Pinpoint the cell where the given text exists, returning its [x, y] midpoint coordinate. 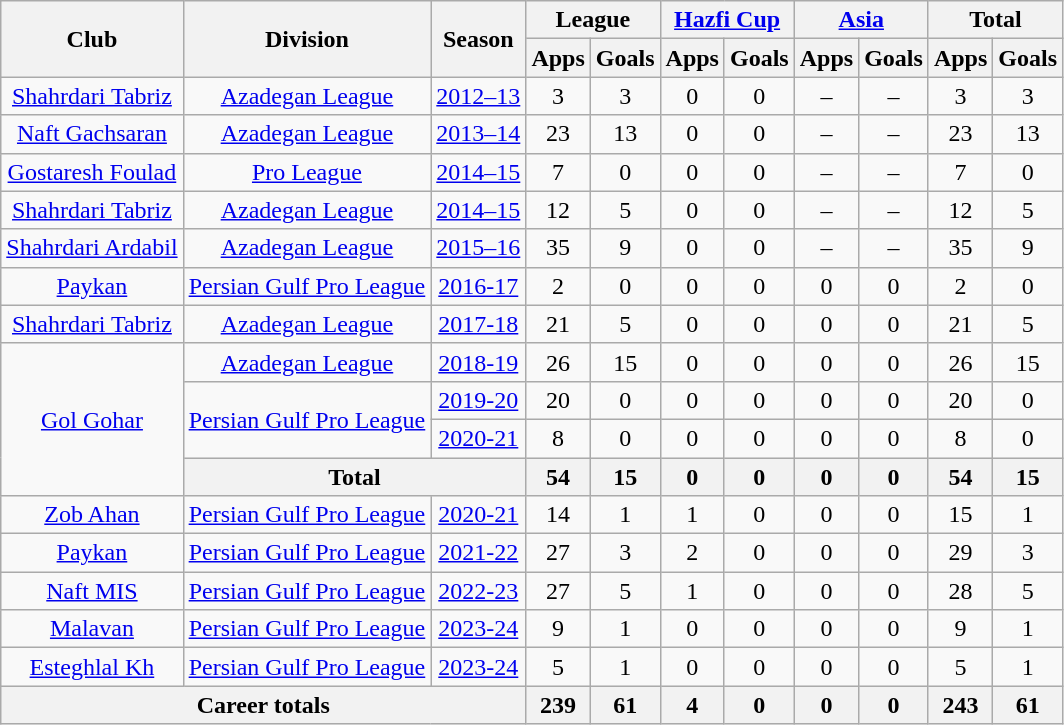
2013–14 [478, 134]
28 [960, 591]
Career totals [264, 705]
239 [558, 705]
Malavan [92, 629]
243 [960, 705]
2016-17 [478, 286]
Naft Gachsaran [92, 134]
2022-23 [478, 591]
League [593, 20]
2015–16 [478, 248]
14 [558, 515]
Asia [861, 20]
2018-19 [478, 362]
2017-18 [478, 324]
Naft MIS [92, 591]
Zob Ahan [92, 515]
Club [92, 39]
2019-20 [478, 400]
2012–13 [478, 96]
Pro League [307, 172]
Gostaresh Foulad [92, 172]
Season [478, 39]
Gol Gohar [92, 419]
2021-22 [478, 553]
4 [692, 705]
29 [960, 553]
Esteghlal Kh [92, 667]
Hazfi Cup [727, 20]
Division [307, 39]
Shahrdari Ardabil [92, 248]
